Find where the given text appears and provide that cell's center as [X, Y] coordinate. 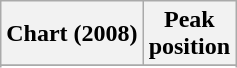
Peakposition [189, 34]
Chart (2008) [72, 34]
